Pinpoint the cell where the given text exists, returning its [x, y] midpoint coordinate. 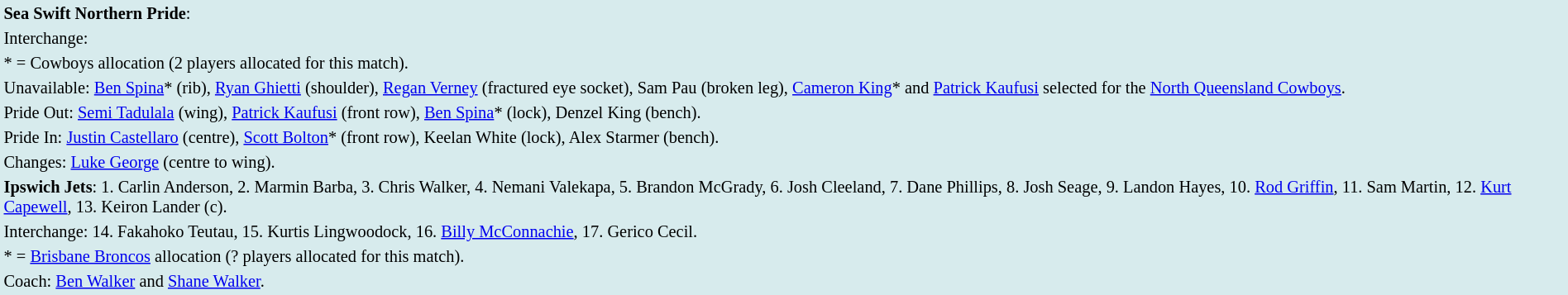
Pride In: Justin Castellaro (centre), Scott Bolton* (front row), Keelan White (lock), Alex Starmer (bench). [784, 137]
Pride Out: Semi Tadulala (wing), Patrick Kaufusi (front row), Ben Spina* (lock), Denzel King (bench). [784, 112]
Interchange: 14. Fakahoko Teutau, 15. Kurtis Lingwoodock, 16. Billy McConnachie, 17. Gerico Cecil. [784, 231]
* = Cowboys allocation (2 players allocated for this match). [784, 63]
Changes: Luke George (centre to wing). [784, 162]
Coach: Ben Walker and Shane Walker. [784, 281]
* = Brisbane Broncos allocation (? players allocated for this match). [784, 256]
Interchange: [784, 38]
Sea Swift Northern Pride: [784, 13]
